Provide the [x, y] coordinate of the cell's center where the given text is located.  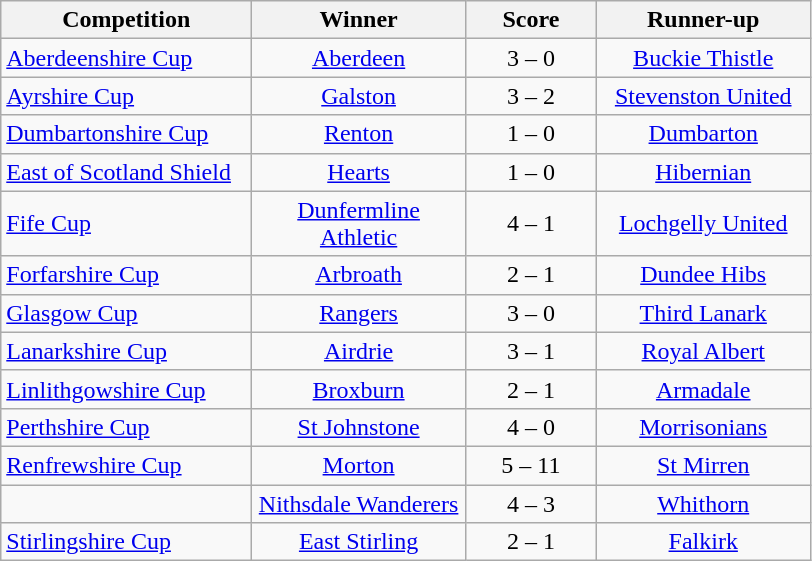
Armadale [703, 389]
3 – 1 [530, 351]
Galston [359, 96]
Royal Albert [703, 351]
Broxburn [359, 389]
4 – 0 [530, 427]
Arbroath [359, 275]
Dundee Hibs [703, 275]
Stirlingshire Cup [126, 542]
Nithsdale Wanderers [359, 503]
Renton [359, 134]
St Johnstone [359, 427]
Aberdeenshire Cup [126, 58]
Morrisonians [703, 427]
Stevenston United [703, 96]
Rangers [359, 313]
Fife Cup [126, 224]
Third Lanark [703, 313]
Lanarkshire Cup [126, 351]
Morton [359, 465]
Buckie Thistle [703, 58]
Perthshire Cup [126, 427]
Hibernian [703, 172]
Dunfermline Athletic [359, 224]
East Stirling [359, 542]
Aberdeen [359, 58]
Winner [359, 20]
Hearts [359, 172]
Lochgelly United [703, 224]
Dumbarton [703, 134]
St Mirren [703, 465]
3 – 2 [530, 96]
Score [530, 20]
4 – 3 [530, 503]
4 – 1 [530, 224]
Renfrewshire Cup [126, 465]
Runner-up [703, 20]
Ayrshire Cup [126, 96]
East of Scotland Shield [126, 172]
Whithorn [703, 503]
Glasgow Cup [126, 313]
5 – 11 [530, 465]
Forfarshire Cup [126, 275]
Competition [126, 20]
Linlithgowshire Cup [126, 389]
Falkirk [703, 542]
Dumbartonshire Cup [126, 134]
Airdrie [359, 351]
